Scan for the cell matching the given text and deliver its [X, Y] coordinate at center. 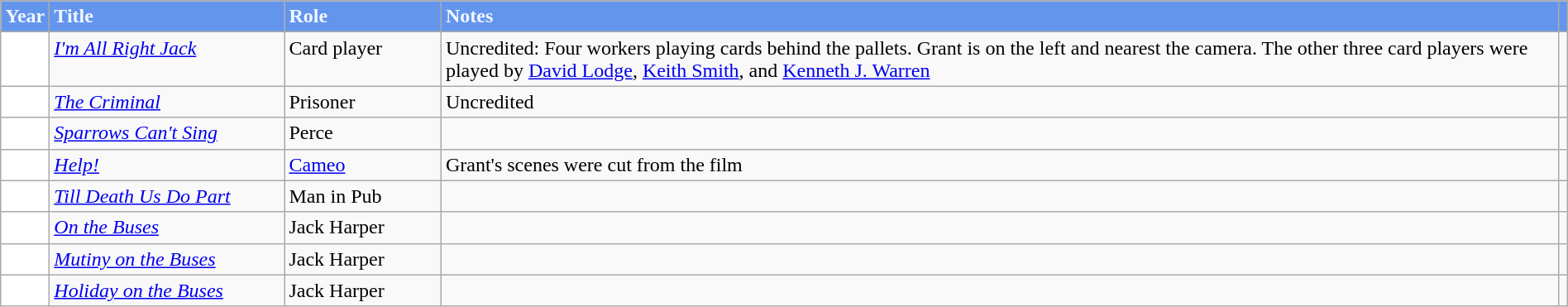
Title [167, 17]
Holiday on the Buses [167, 290]
Sparrows Can't Sing [167, 133]
On the Buses [167, 228]
Mutiny on the Buses [167, 259]
Perce [362, 133]
Card player [362, 60]
Till Death Us Do Part [167, 196]
Man in Pub [362, 196]
I'm All Right Jack [167, 60]
The Criminal [167, 102]
Uncredited [999, 102]
Help! [167, 165]
Notes [999, 17]
Cameo [362, 165]
Grant's scenes were cut from the film [999, 165]
Prisoner [362, 102]
Role [362, 17]
Year [25, 17]
